Provide the [x, y] coordinate of the cell's center where the given text is located.  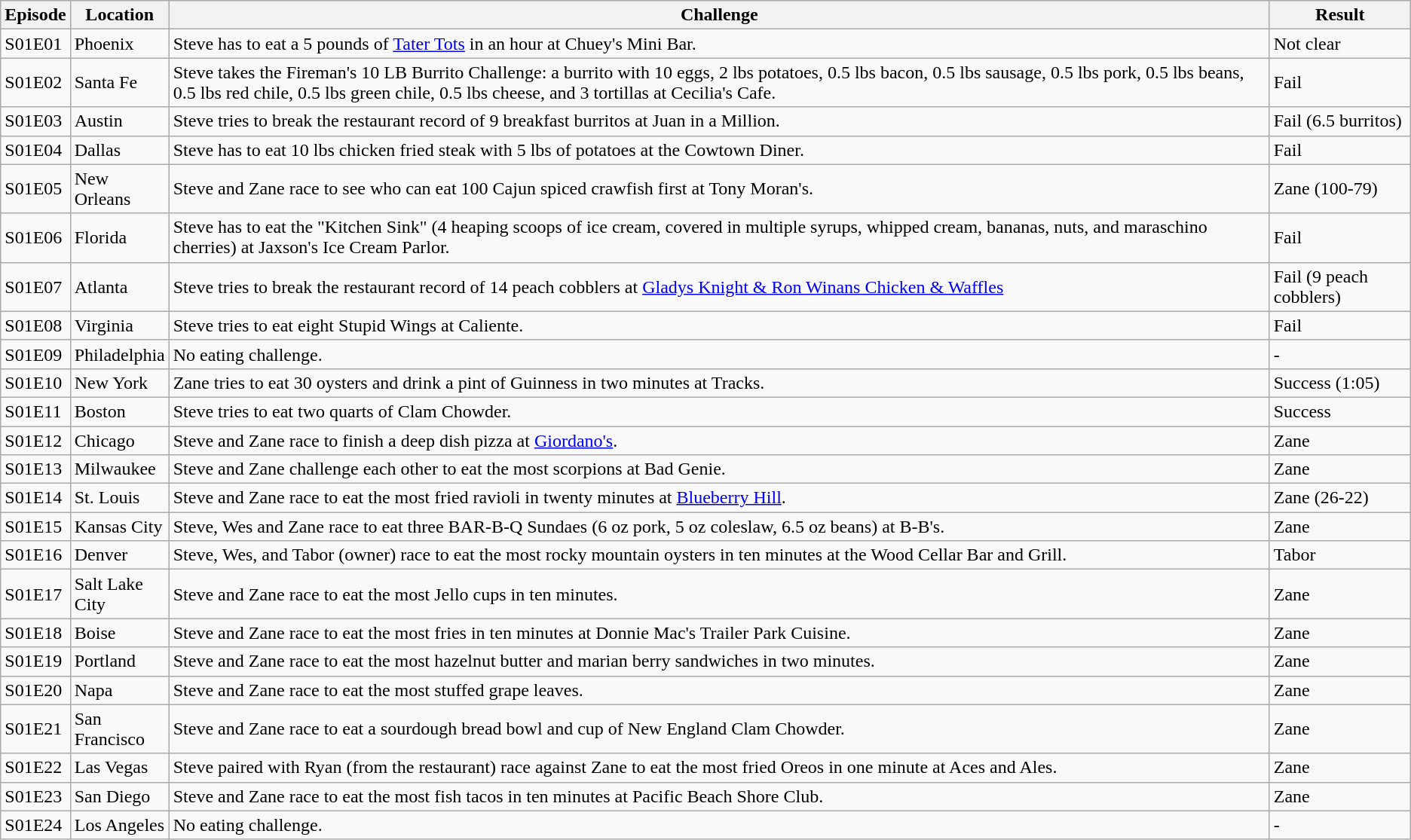
New York [119, 383]
S01E07 [35, 286]
S01E19 [35, 661]
S01E21 [35, 729]
S01E05 [35, 188]
Phoenix [119, 44]
Steve tries to break the restaurant record of 9 breakfast burritos at Juan in a Million. [719, 121]
S01E02 [35, 83]
Santa Fe [119, 83]
Success [1340, 411]
S01E01 [35, 44]
Challenge [719, 15]
Boston [119, 411]
Result [1340, 15]
Tabor [1340, 555]
Steve, Wes and Zane race to eat three BAR-B-Q Sundaes (6 oz pork, 5 oz coleslaw, 6.5 oz beans) at B-B's. [719, 527]
Episode [35, 15]
S01E14 [35, 498]
Florida [119, 238]
Steve and Zane race to eat the most hazelnut butter and marian berry sandwiches in two minutes. [719, 661]
S01E23 [35, 796]
San Diego [119, 796]
Steve and Zane race to eat the most stuffed grape leaves. [719, 690]
Location [119, 15]
Steve and Zane challenge each other to eat the most scorpions at Bad Genie. [719, 469]
S01E06 [35, 238]
Steve and Zane race to finish a deep dish pizza at Giordano's. [719, 441]
S01E22 [35, 768]
S01E13 [35, 469]
Salt Lake City [119, 594]
Steve has to eat 10 lbs chicken fried steak with 5 lbs of potatoes at the Cowtown Diner. [719, 150]
Steve and Zane race to see who can eat 100 Cajun spiced crawfish first at Tony Moran's. [719, 188]
S01E18 [35, 633]
Virginia [119, 325]
Zane (100-79) [1340, 188]
Steve paired with Ryan (from the restaurant) race against Zane to eat the most fried Oreos in one minute at Aces and Ales. [719, 768]
Steve, Wes, and Tabor (owner) race to eat the most rocky mountain oysters in ten minutes at the Wood Cellar Bar and Grill. [719, 555]
Los Angeles [119, 825]
Chicago [119, 441]
Steve tries to eat two quarts of Clam Chowder. [719, 411]
S01E10 [35, 383]
Steve tries to break the restaurant record of 14 peach cobblers at Gladys Knight & Ron Winans Chicken & Waffles [719, 286]
Philadelphia [119, 354]
Atlanta [119, 286]
Portland [119, 661]
Success (1:05) [1340, 383]
S01E15 [35, 527]
Dallas [119, 150]
S01E17 [35, 594]
S01E09 [35, 354]
S01E04 [35, 150]
New Orleans [119, 188]
Milwaukee [119, 469]
Fail (9 peach cobblers) [1340, 286]
S01E12 [35, 441]
Steve and Zane race to eat a sourdough bread bowl and cup of New England Clam Chowder. [719, 729]
S01E16 [35, 555]
Zane tries to eat 30 oysters and drink a pint of Guinness in two minutes at Tracks. [719, 383]
Denver [119, 555]
San Francisco [119, 729]
Steve has to eat a 5 pounds of Tater Tots in an hour at Chuey's Mini Bar. [719, 44]
Kansas City [119, 527]
S01E24 [35, 825]
Steve tries to eat eight Stupid Wings at Caliente. [719, 325]
Zane (26-22) [1340, 498]
Fail (6.5 burritos) [1340, 121]
Steve and Zane race to eat the most fried ravioli in twenty minutes at Blueberry Hill. [719, 498]
Napa [119, 690]
Steve and Zane race to eat the most fries in ten minutes at Donnie Mac's Trailer Park Cuisine. [719, 633]
Las Vegas [119, 768]
Steve and Zane race to eat the most Jello cups in ten minutes. [719, 594]
S01E11 [35, 411]
Austin [119, 121]
S01E08 [35, 325]
Steve and Zane race to eat the most fish tacos in ten minutes at Pacific Beach Shore Club. [719, 796]
St. Louis [119, 498]
S01E20 [35, 690]
Not clear [1340, 44]
Boise [119, 633]
S01E03 [35, 121]
